Determine the [x, y] coordinate at the center of the cell enclosing the given text.  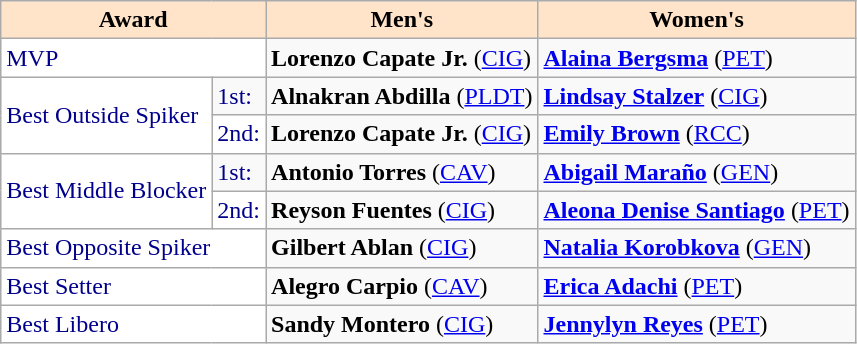
Alegro Carpio (CAV) [402, 286]
Best Middle Blocker [106, 191]
Best Opposite Spiker [134, 248]
Gilbert Ablan (CIG) [402, 248]
Alaina Bergsma (PET) [696, 58]
Lindsay Stalzer (CIG) [696, 96]
Reyson Fuentes (CIG) [402, 210]
Abigail Maraño (GEN) [696, 172]
Erica Adachi (PET) [696, 286]
Men's [402, 20]
Emily Brown (RCC) [696, 134]
Natalia Korobkova (GEN) [696, 248]
MVP [134, 58]
Antonio Torres (CAV) [402, 172]
Aleona Denise Santiago (PET) [696, 210]
Best Outside Spiker [106, 115]
Best Setter [134, 286]
Best Libero [134, 324]
Jennylyn Reyes (PET) [696, 324]
Award [134, 20]
Women's [696, 20]
Alnakran Abdilla (PLDT) [402, 96]
Sandy Montero (CIG) [402, 324]
